Provide the (x, y) coordinate of the cell's center where the given text is located.  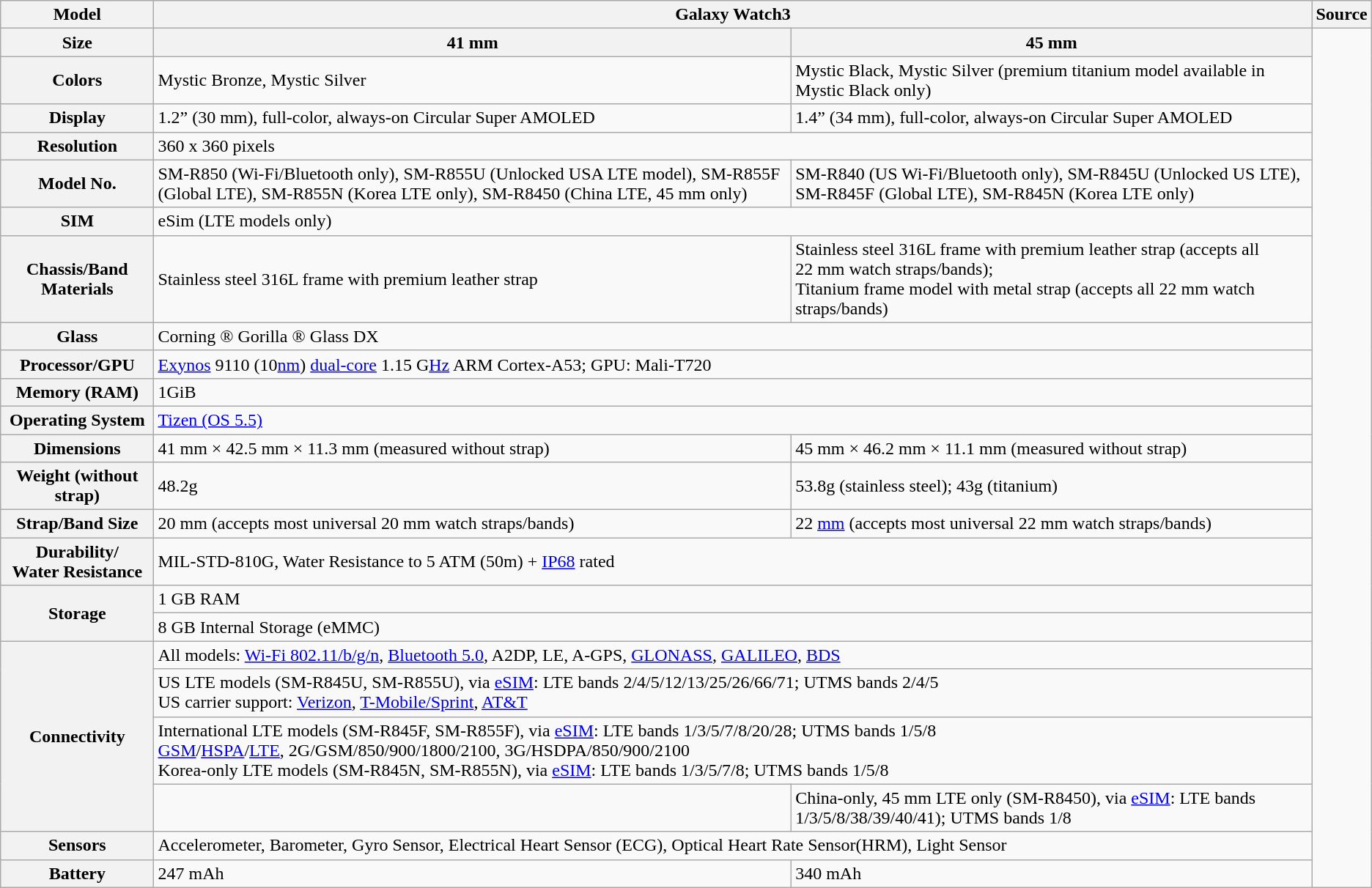
Model (78, 15)
SIM (78, 221)
SM-R840 (US Wi-Fi/Bluetooth only), SM-R845U (Unlocked US LTE), SM-R845F (Global LTE), SM-R845N (Korea LTE only) (1052, 183)
Display (78, 118)
Weight (without strap) (78, 486)
Tizen (OS 5.5) (733, 420)
Dimensions (78, 448)
MIL-STD-810G, Water Resistance to 5 ATM (50m) + IP68 rated (733, 561)
340 mAh (1052, 873)
48.2g (473, 486)
41 mm × 42.5 mm × 11.3 mm (measured without strap) (473, 448)
Corning ® Gorilla ® Glass DX (733, 336)
Colors (78, 81)
Resolution (78, 146)
Mystic Bronze, Mystic Silver (473, 81)
Operating System (78, 420)
Battery (78, 873)
45 mm × 46.2 mm × 11.1 mm (measured without strap) (1052, 448)
Model No. (78, 183)
Memory (RAM) (78, 392)
SM-R850 (Wi-Fi/Bluetooth only), SM-R855U (Unlocked USA LTE model), SM-R855F (Global LTE), SM-R855N (Korea LTE only), SM-R8450 (China LTE, 45 mm only) (473, 183)
Chassis/Band Materials (78, 278)
Strap/Band Size (78, 524)
All models: Wi-Fi 802.11/b/g/n, Bluetooth 5.0, A2DP, LE, A-GPS, GLONASS, GALILEO, BDS (733, 655)
eSim (LTE models only) (733, 221)
22 mm (accepts most universal 22 mm watch straps/bands) (1052, 524)
Glass (78, 336)
360 x 360 pixels (733, 146)
Processor/GPU (78, 364)
Stainless steel 316L frame with premium leather strap (473, 278)
20 mm (accepts most universal 20 mm watch straps/bands) (473, 524)
Size (78, 42)
45 mm (1052, 42)
Source (1341, 15)
Durability/Water Resistance (78, 561)
1.4” (34 mm), full-color, always-on Circular Super AMOLED (1052, 118)
US LTE models (SM-R845U, SM-R855U), via eSIM: LTE bands 2/4/5/12/13/25/26/66/71; UTMS bands 2/4/5US carrier support: Verizon, T-Mobile/Sprint, AT&T (733, 693)
41 mm (473, 42)
Accelerometer, Barometer, Gyro Sensor, Electrical Heart Sensor (ECG), Optical Heart Rate Sensor(HRM), Light Sensor (733, 846)
53.8g (stainless steel); 43g (titanium) (1052, 486)
Mystic Black, Mystic Silver (premium titanium model available in Mystic Black only) (1052, 81)
1GiB (733, 392)
Galaxy Watch3 (733, 15)
Connectivity (78, 736)
1.2” (30 mm), full-color, always-on Circular Super AMOLED (473, 118)
Storage (78, 613)
China-only, 45 mm LTE only (SM-R8450), via eSIM: LTE bands 1/3/5/8/38/39/40/41); UTMS bands 1/8 (1052, 807)
Exynos 9110 (10nm) dual-core 1.15 GHz ARM Cortex-A53; GPU: Mali-T720 (733, 364)
247 mAh (473, 873)
Sensors (78, 846)
8 GB Internal Storage (eMMC) (733, 627)
1 GB RAM (733, 599)
